Extract the (X, Y) coordinate from the center of the cell holding the provided text.  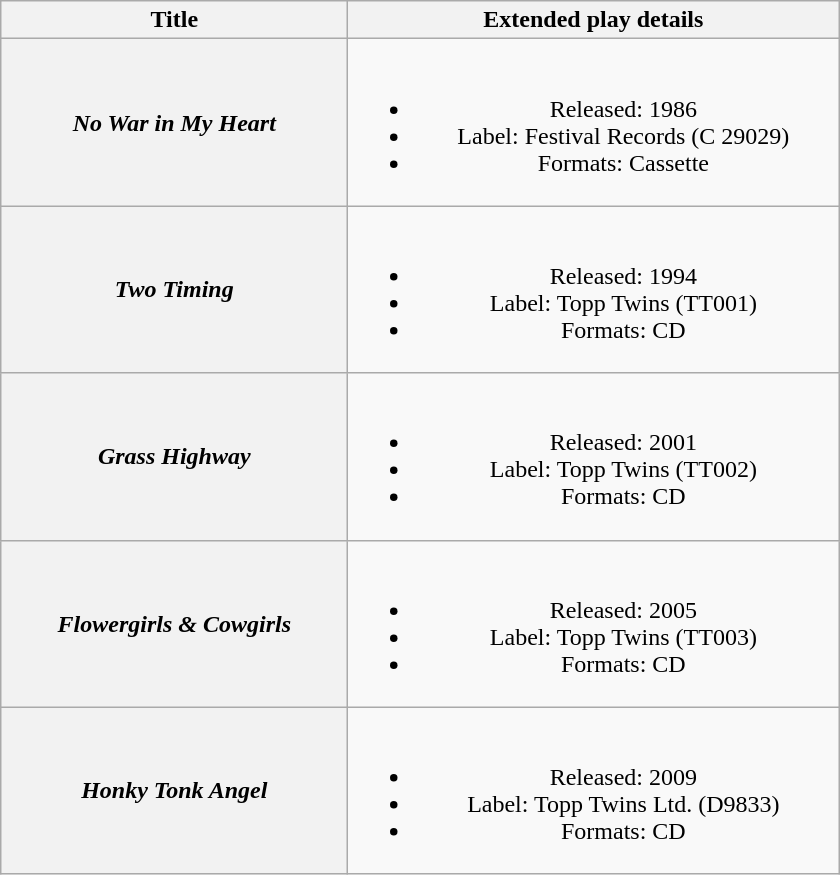
Honky Tonk Angel (174, 790)
Released: 2005Label: Topp Twins (TT003)Formats: CD (594, 624)
Title (174, 20)
Released: 1994Label: Topp Twins (TT001)Formats: CD (594, 290)
Extended play details (594, 20)
Released: 2001Label: Topp Twins (TT002)Formats: CD (594, 456)
Flowergirls & Cowgirls (174, 624)
Released: 2009Label: Topp Twins Ltd. (D9833)Formats: CD (594, 790)
Grass Highway (174, 456)
No War in My Heart (174, 122)
Released: 1986Label: Festival Records (C 29029)Formats: Cassette (594, 122)
Two Timing (174, 290)
